Find where the given text appears and provide that cell's center as (X, Y) coordinate. 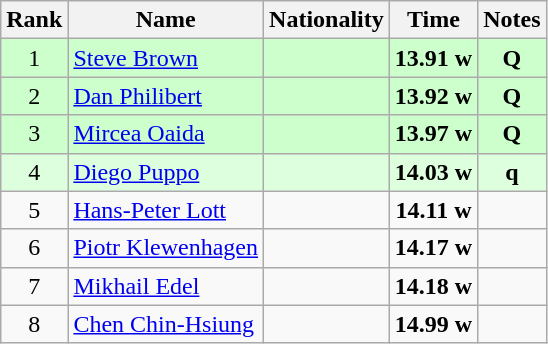
6 (34, 248)
Hans-Peter Lott (166, 210)
13.91 w (433, 58)
Rank (34, 20)
Name (166, 20)
3 (34, 134)
14.03 w (433, 172)
Notes (512, 20)
4 (34, 172)
5 (34, 210)
13.97 w (433, 134)
Mircea Oaida (166, 134)
14.99 w (433, 324)
13.92 w (433, 96)
14.11 w (433, 210)
2 (34, 96)
Nationality (327, 20)
Mikhail Edel (166, 286)
Dan Philibert (166, 96)
14.17 w (433, 248)
Piotr Klewenhagen (166, 248)
q (512, 172)
Steve Brown (166, 58)
Diego Puppo (166, 172)
8 (34, 324)
14.18 w (433, 286)
7 (34, 286)
Time (433, 20)
1 (34, 58)
Chen Chin-Hsiung (166, 324)
